Search for the cell housing the specified text and yield its (X, Y) center coordinate. 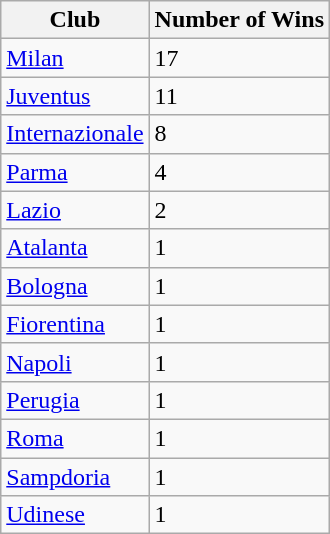
Napoli (75, 362)
Club (75, 20)
Internazionale (75, 134)
Juventus (75, 96)
Bologna (75, 286)
11 (239, 96)
Atalanta (75, 248)
Fiorentina (75, 324)
Milan (75, 58)
Parma (75, 172)
Perugia (75, 400)
Number of Wins (239, 20)
Sampdoria (75, 477)
17 (239, 58)
8 (239, 134)
Roma (75, 438)
Udinese (75, 515)
Lazio (75, 210)
2 (239, 210)
4 (239, 172)
